Extract the [x, y] coordinate from the center of the cell holding the provided text.  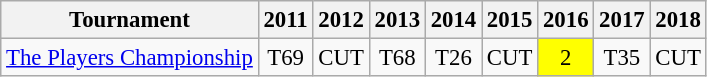
2016 [566, 20]
T35 [622, 58]
2014 [453, 20]
Tournament [130, 20]
T68 [397, 58]
2 [566, 58]
2018 [678, 20]
The Players Championship [130, 58]
2013 [397, 20]
2011 [286, 20]
2017 [622, 20]
2012 [341, 20]
T69 [286, 58]
T26 [453, 58]
2015 [510, 20]
